Capture the cell that displays the provided text and extract its [X, Y] central coordinate. 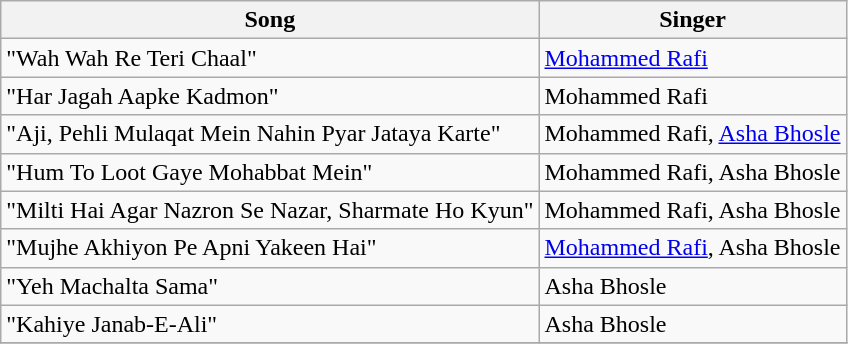
"Hum To Loot Gaye Mohabbat Mein" [270, 172]
"Yeh Machalta Sama" [270, 286]
"Aji, Pehli Mulaqat Mein Nahin Pyar Jataya Karte" [270, 134]
Singer [692, 20]
"Milti Hai Agar Nazron Se Nazar, Sharmate Ho Kyun" [270, 210]
"Mujhe Akhiyon Pe Apni Yakeen Hai" [270, 248]
"Wah Wah Re Teri Chaal" [270, 58]
"Har Jagah Aapke Kadmon" [270, 96]
"Kahiye Janab-E-Ali" [270, 324]
Song [270, 20]
